For the text-containing cell, return its midpoint in (X, Y) coordinate format. 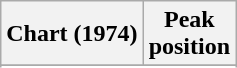
Chart (1974) (72, 34)
Peakposition (189, 34)
